Identify which cell holds the provided text, then report its (X, Y) central coordinate. 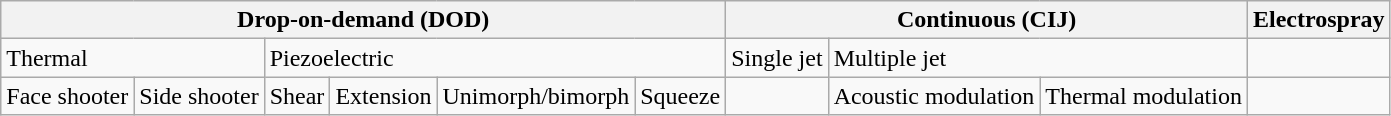
Piezoelectric (495, 58)
Thermal (132, 58)
Drop-on-demand (DOD) (364, 20)
Squeeze (680, 96)
Face shooter (68, 96)
Electrospray (1318, 20)
Continuous (CIJ) (987, 20)
Multiple jet (1038, 58)
Extension (384, 96)
Single jet (777, 58)
Thermal modulation (1144, 96)
Acoustic modulation (934, 96)
Side shooter (199, 96)
Shear (297, 96)
Unimorph/bimorph (536, 96)
